Identify which cell holds the provided text, then report its [x, y] central coordinate. 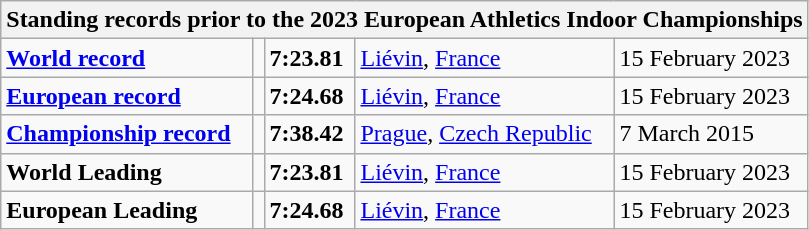
World Leading [126, 172]
European Leading [126, 210]
European record [126, 96]
Championship record [126, 134]
World record [126, 58]
7 March 2015 [711, 134]
Prague, Czech Republic [484, 134]
Standing records prior to the 2023 European Athletics Indoor Championships [404, 20]
7:38.42 [310, 134]
